Pinpoint the cell where the given text exists, returning its (x, y) midpoint coordinate. 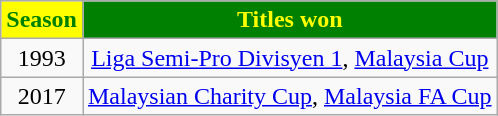
Malaysian Charity Cup, Malaysia FA Cup (290, 96)
Season (42, 20)
Liga Semi-Pro Divisyen 1, Malaysia Cup (290, 58)
2017 (42, 96)
1993 (42, 58)
Titles won (290, 20)
